Return [X, Y] of the center of cell containing provided text 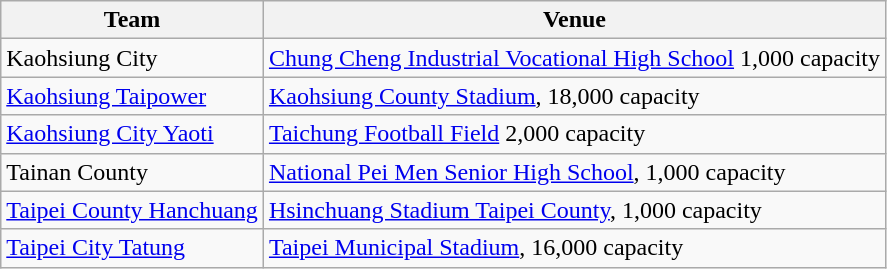
Hsinchuang Stadium Taipei County, 1,000 capacity [574, 210]
Venue [574, 20]
Kaohsiung City Yaoti [132, 134]
Team [132, 20]
Tainan County [132, 172]
National Pei Men Senior High School, 1,000 capacity [574, 172]
Kaohsiung City [132, 58]
Taipei County Hanchuang [132, 210]
Taipei City Tatung [132, 248]
Taichung Football Field 2,000 capacity [574, 134]
Kaohsiung Taipower [132, 96]
Chung Cheng Industrial Vocational High School 1,000 capacity [574, 58]
Taipei Municipal Stadium, 16,000 capacity [574, 248]
Kaohsiung County Stadium, 18,000 capacity [574, 96]
